Identify which cell holds the provided text, then report its (x, y) central coordinate. 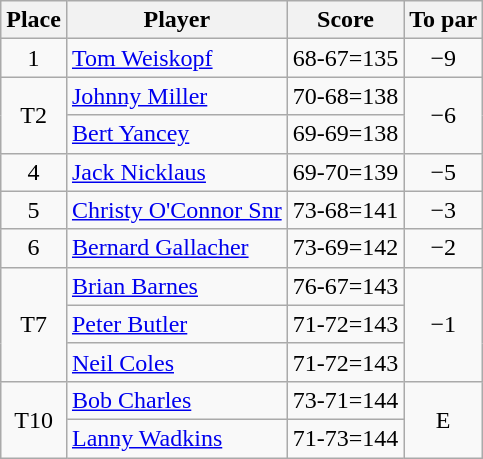
Lanny Wadkins (176, 438)
73-69=142 (346, 248)
Score (346, 20)
68-67=135 (346, 58)
Bernard Gallacher (176, 248)
69-70=139 (346, 172)
Jack Nicklaus (176, 172)
E (444, 419)
−6 (444, 115)
69-69=138 (346, 134)
71-73=144 (346, 438)
T7 (34, 324)
Neil Coles (176, 362)
Player (176, 20)
4 (34, 172)
73-71=144 (346, 400)
Christy O'Connor Snr (176, 210)
1 (34, 58)
5 (34, 210)
−1 (444, 324)
T2 (34, 115)
−3 (444, 210)
76-67=143 (346, 286)
−2 (444, 248)
73-68=141 (346, 210)
6 (34, 248)
Bert Yancey (176, 134)
Brian Barnes (176, 286)
Johnny Miller (176, 96)
−5 (444, 172)
Place (34, 20)
−9 (444, 58)
Tom Weiskopf (176, 58)
To par (444, 20)
70-68=138 (346, 96)
Bob Charles (176, 400)
T10 (34, 419)
Peter Butler (176, 324)
